Find where the given text appears and provide that cell's center as [X, Y] coordinate. 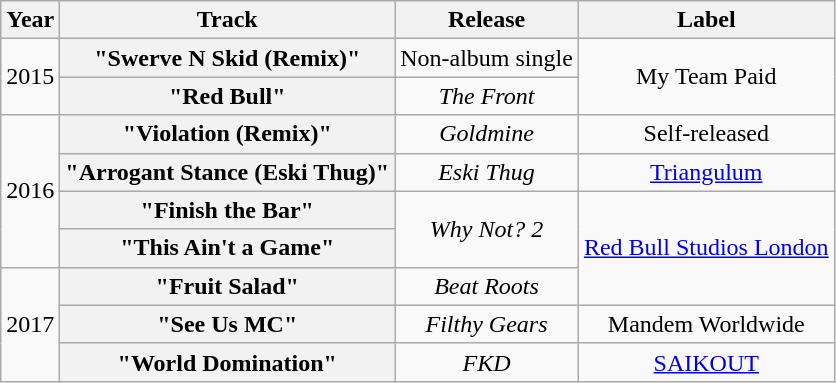
2015 [30, 77]
"Finish the Bar" [228, 210]
"Swerve N Skid (Remix)" [228, 58]
SAIKOUT [706, 362]
Release [487, 20]
Non-album single [487, 58]
Red Bull Studios London [706, 248]
"Arrogant Stance (Eski Thug)" [228, 172]
Why Not? 2 [487, 229]
My Team Paid [706, 77]
"Fruit Salad" [228, 286]
Label [706, 20]
Filthy Gears [487, 324]
"Violation (Remix)" [228, 134]
Self-released [706, 134]
FKD [487, 362]
"Red Bull" [228, 96]
Mandem Worldwide [706, 324]
Eski Thug [487, 172]
2017 [30, 324]
Beat Roots [487, 286]
"World Domination" [228, 362]
"See Us MC" [228, 324]
2016 [30, 191]
Triangulum [706, 172]
Year [30, 20]
Goldmine [487, 134]
Track [228, 20]
The Front [487, 96]
"This Ain't a Game" [228, 248]
